Capture the cell that displays the provided text and extract its [X, Y] central coordinate. 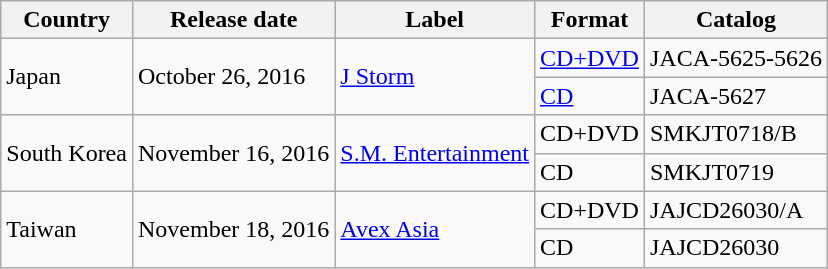
Catalog [736, 20]
South Korea [67, 153]
JACA-5625-5626 [736, 58]
Label [435, 20]
Japan [67, 77]
J Storm [435, 77]
October 26, 2016 [233, 77]
JACA-5627 [736, 96]
JAJCD26030 [736, 248]
Taiwan [67, 229]
Avex Asia [435, 229]
Country [67, 20]
November 16, 2016 [233, 153]
Release date [233, 20]
Format [590, 20]
November 18, 2016 [233, 229]
JAJCD26030/A [736, 210]
SMKJT0719 [736, 172]
SMKJT0718/B [736, 134]
S.M. Entertainment [435, 153]
